For the text-containing cell, return its midpoint in (x, y) coordinate format. 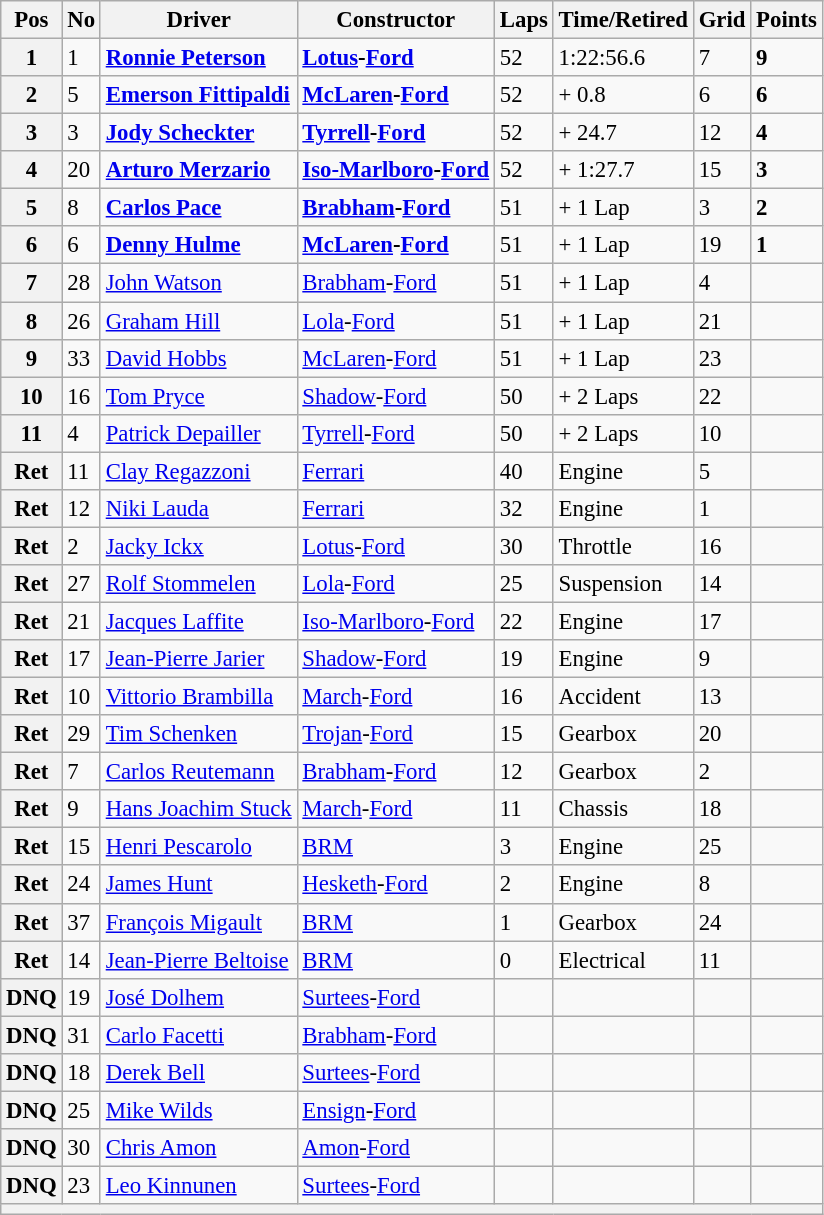
Throttle (623, 546)
+ 1:27.7 (623, 170)
Accident (623, 697)
37 (81, 922)
Grid (722, 20)
François Migault (198, 922)
Carlo Facetti (198, 1035)
Jacky Ickx (198, 546)
David Hobbs (198, 358)
Arturo Merzario (198, 170)
Driver (198, 20)
0 (524, 960)
Ensign-Ford (396, 1110)
Laps (524, 20)
Emerson Fittipaldi (198, 95)
Graham Hill (198, 321)
No (81, 20)
26 (81, 321)
Clay Regazzoni (198, 471)
31 (81, 1035)
Points (786, 20)
Denny Hulme (198, 245)
Carlos Pace (198, 208)
Constructor (396, 20)
Rolf Stommelen (198, 584)
1:22:56.6 (623, 58)
Jean-Pierre Jarier (198, 659)
Hesketh-Ford (396, 885)
Electrical (623, 960)
Mike Wilds (198, 1110)
Hans Joachim Stuck (198, 809)
Derek Bell (198, 1073)
29 (81, 734)
Patrick Depailler (198, 433)
33 (81, 358)
Jacques Laffite (198, 621)
Amon-Ford (396, 1148)
13 (722, 697)
Henri Pescarolo (198, 847)
James Hunt (198, 885)
Pos (32, 20)
Niki Lauda (198, 509)
Chris Amon (198, 1148)
Carlos Reutemann (198, 772)
27 (81, 584)
Suspension (623, 584)
40 (524, 471)
Ronnie Peterson (198, 58)
Time/Retired (623, 20)
+ 0.8 (623, 95)
Chassis (623, 809)
32 (524, 509)
28 (81, 283)
Tim Schenken (198, 734)
Trojan-Ford (396, 734)
Tom Pryce (198, 396)
John Watson (198, 283)
Jody Scheckter (198, 133)
Leo Kinnunen (198, 1185)
Jean-Pierre Beltoise (198, 960)
José Dolhem (198, 997)
+ 24.7 (623, 133)
Vittorio Brambilla (198, 697)
